Search for the cell housing the specified text and yield its [X, Y] center coordinate. 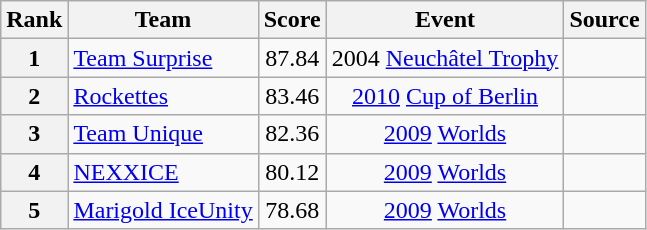
87.84 [292, 58]
5 [34, 210]
82.36 [292, 134]
Event [445, 20]
3 [34, 134]
Rockettes [163, 96]
Score [292, 20]
Marigold IceUnity [163, 210]
Team Surprise [163, 58]
78.68 [292, 210]
NEXXICE [163, 172]
83.46 [292, 96]
Rank [34, 20]
Team [163, 20]
2 [34, 96]
1 [34, 58]
4 [34, 172]
2004 Neuchâtel Trophy [445, 58]
2010 Cup of Berlin [445, 96]
Source [604, 20]
80.12 [292, 172]
Team Unique [163, 134]
